Extract the [X, Y] coordinate from the center of the cell holding the provided text.  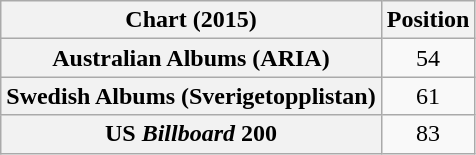
Chart (2015) [191, 20]
Swedish Albums (Sverigetopplistan) [191, 96]
Position [428, 20]
Australian Albums (ARIA) [191, 58]
83 [428, 134]
54 [428, 58]
61 [428, 96]
US Billboard 200 [191, 134]
